From the cell containing the given text, extract its center point as (x, y) coordinate. 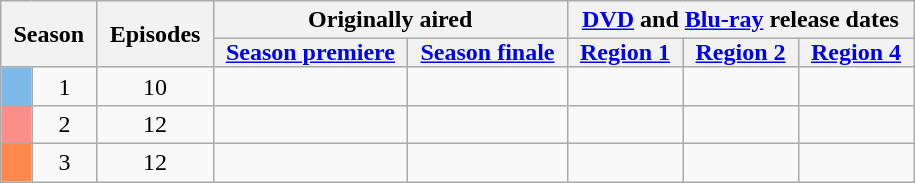
Originally aired (390, 20)
Region 4 (856, 53)
Region 2 (741, 53)
Season (49, 34)
DVD and Blu-ray release dates (740, 20)
Season premiere (310, 53)
Season finale (488, 53)
3 (64, 162)
10 (155, 86)
Region 1 (625, 53)
1 (64, 86)
Episodes (155, 34)
2 (64, 124)
